Locate the cell with the specified text and output its [x, y] center coordinate. 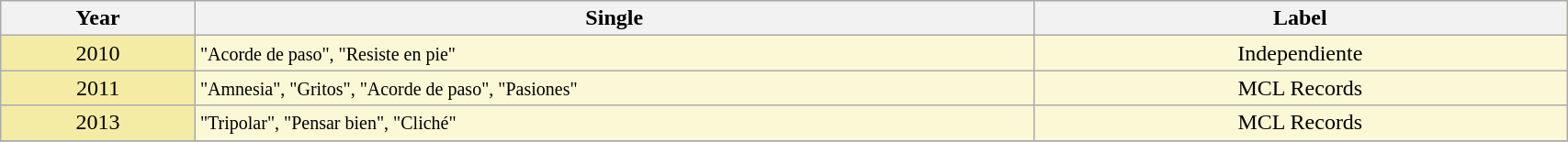
Independiente [1301, 53]
2010 [98, 53]
2013 [98, 123]
"Acorde de paso", "Resiste en pie" [614, 53]
"Tripolar", "Pensar bien", "Cliché" [614, 123]
2011 [98, 88]
Label [1301, 18]
"Amnesia", "Gritos", "Acorde de paso", "Pasiones" [614, 88]
Year [98, 18]
Single [614, 18]
